Return [X, Y] of the center of cell containing provided text 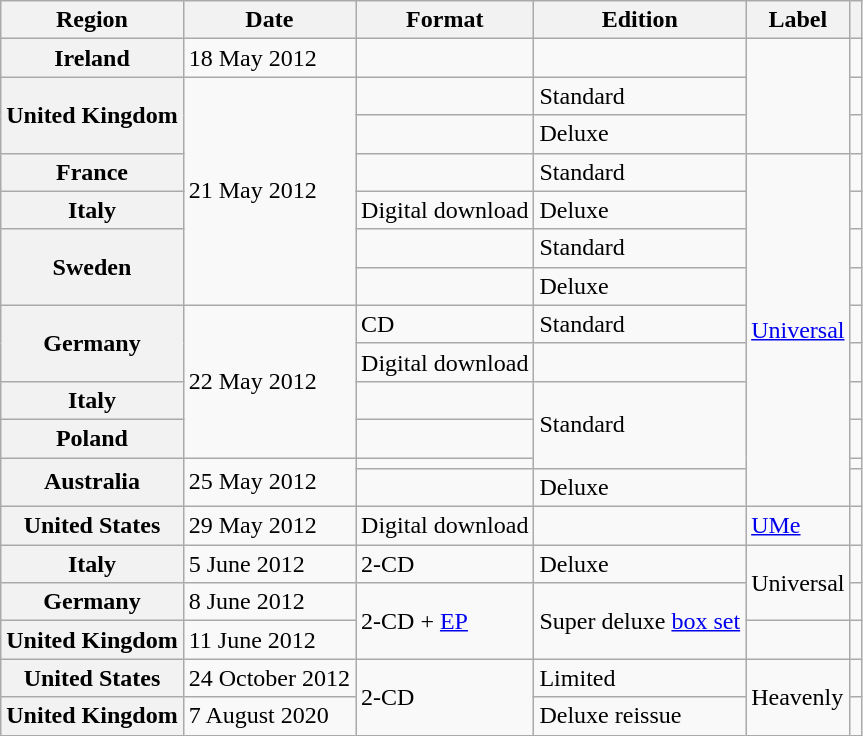
8 June 2012 [269, 602]
Format [445, 20]
Edition [640, 20]
France [92, 172]
24 October 2012 [269, 678]
2-CD + EP [445, 621]
Super deluxe box set [640, 621]
CD [445, 324]
Date [269, 20]
Region [92, 20]
Deluxe reissue [640, 716]
22 May 2012 [269, 381]
Limited [640, 678]
18 May 2012 [269, 58]
25 May 2012 [269, 482]
5 June 2012 [269, 564]
Sweden [92, 267]
11 June 2012 [269, 640]
Australia [92, 482]
Heavenly [798, 697]
UMe [798, 526]
Label [798, 20]
Ireland [92, 58]
Poland [92, 438]
7 August 2020 [269, 716]
29 May 2012 [269, 526]
21 May 2012 [269, 191]
